For the text-containing cell, return its midpoint in (x, y) coordinate format. 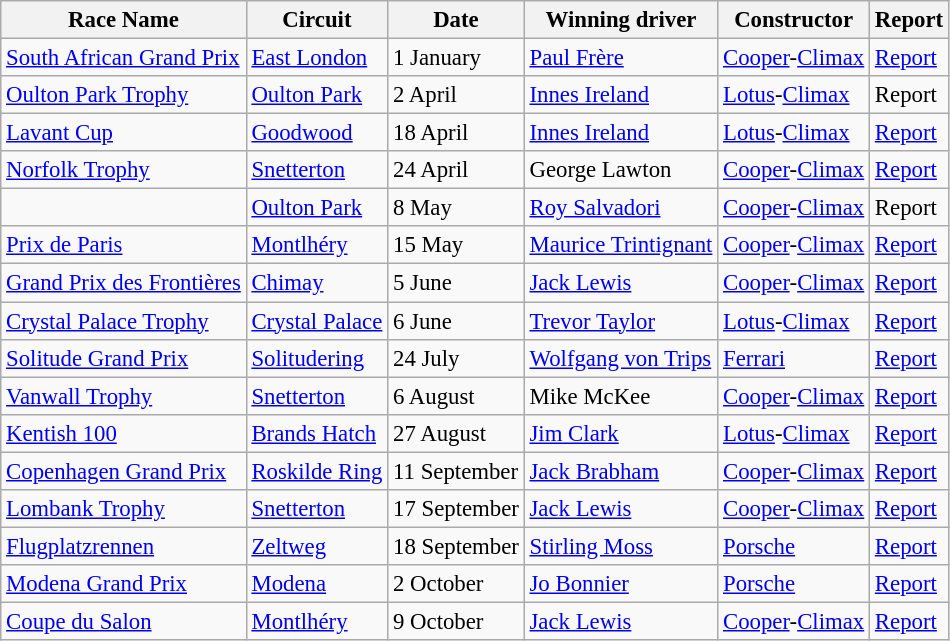
18 April (456, 133)
Chimay (317, 283)
18 September (456, 546)
Wolfgang von Trips (620, 358)
2 April (456, 95)
George Lawton (620, 170)
Jack Brabham (620, 471)
Roy Salvadori (620, 208)
Solitudering (317, 358)
Modena (317, 584)
Jim Clark (620, 433)
Lavant Cup (124, 133)
Copenhagen Grand Prix (124, 471)
Oulton Park Trophy (124, 95)
Zeltweg (317, 546)
Trevor Taylor (620, 321)
Paul Frère (620, 58)
1 January (456, 58)
Kentish 100 (124, 433)
Race Name (124, 20)
Mike McKee (620, 396)
Circuit (317, 20)
11 September (456, 471)
South African Grand Prix (124, 58)
Ferrari (794, 358)
Grand Prix des Frontières (124, 283)
5 June (456, 283)
Jo Bonnier (620, 584)
15 May (456, 245)
Brands Hatch (317, 433)
Coupe du Salon (124, 621)
Vanwall Trophy (124, 396)
East London (317, 58)
Date (456, 20)
Maurice Trintignant (620, 245)
Lombank Trophy (124, 509)
Crystal Palace (317, 321)
24 April (456, 170)
Crystal Palace Trophy (124, 321)
Prix de Paris (124, 245)
Flugplatzrennen (124, 546)
6 June (456, 321)
Roskilde Ring (317, 471)
Goodwood (317, 133)
24 July (456, 358)
2 October (456, 584)
Modena Grand Prix (124, 584)
8 May (456, 208)
Norfolk Trophy (124, 170)
9 October (456, 621)
Winning driver (620, 20)
17 September (456, 509)
Constructor (794, 20)
Solitude Grand Prix (124, 358)
6 August (456, 396)
27 August (456, 433)
Stirling Moss (620, 546)
